Search for the cell housing the specified text and yield its [x, y] center coordinate. 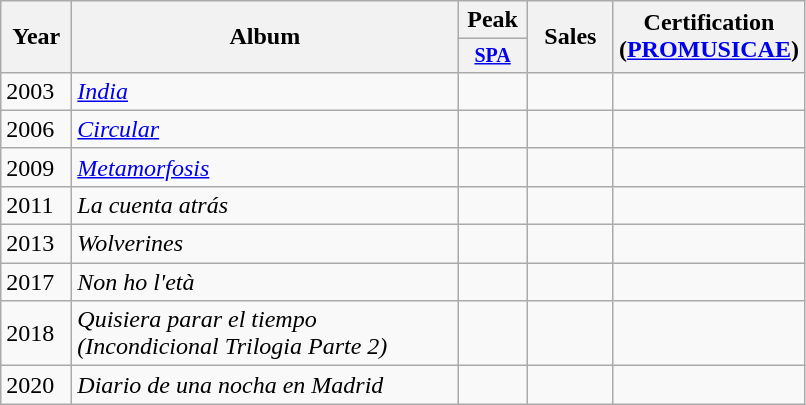
2003 [36, 91]
2020 [36, 385]
2018 [36, 334]
Diario de una nocha en Madrid [265, 385]
Year [36, 37]
2006 [36, 129]
SPA [492, 56]
India [265, 91]
Circular [265, 129]
2009 [36, 167]
2017 [36, 282]
Non ho l'età [265, 282]
La cuenta atrás [265, 205]
2013 [36, 244]
Quisiera parar el tiempo (Incondicional Trilogia Parte 2) [265, 334]
Album [265, 37]
Sales [570, 37]
2011 [36, 205]
Certification(PROMUSICAE) [708, 37]
Metamorfosis [265, 167]
Peak [492, 20]
Wolverines [265, 244]
